From the cell containing the given text, extract its center point as [x, y] coordinate. 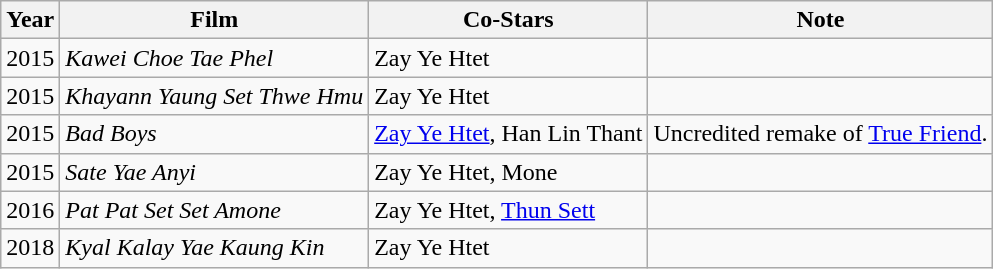
Co-Stars [508, 20]
Sate Yae Anyi [214, 172]
Uncredited remake of True Friend. [820, 134]
Kawei Choe Tae Phel [214, 58]
Zay Ye Htet, Han Lin Thant [508, 134]
2016 [30, 210]
Zay Ye Htet, Thun Sett [508, 210]
2018 [30, 248]
Pat Pat Set Set Amone [214, 210]
Khayann Yaung Set Thwe Hmu [214, 96]
Film [214, 20]
Year [30, 20]
Zay Ye Htet, Mone [508, 172]
Bad Boys [214, 134]
Note [820, 20]
Kyal Kalay Yae Kaung Kin [214, 248]
